Scan for the cell matching the given text and deliver its [X, Y] coordinate at center. 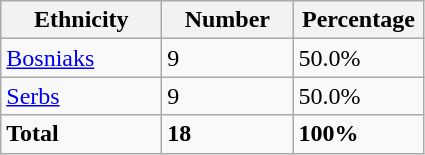
Percentage [358, 20]
100% [358, 134]
Total [82, 134]
18 [228, 134]
Number [228, 20]
Bosniaks [82, 58]
Serbs [82, 96]
Ethnicity [82, 20]
